Locate the cell with the specified text and output its [X, Y] center coordinate. 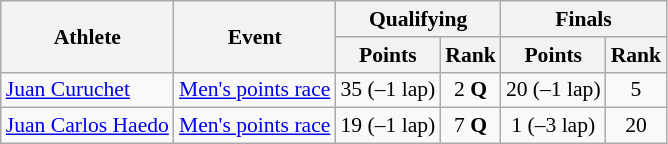
Juan Curuchet [88, 90]
19 (–1 lap) [388, 126]
Juan Carlos Haedo [88, 126]
Athlete [88, 36]
5 [636, 90]
35 (–1 lap) [388, 90]
2 Q [470, 90]
Qualifying [418, 19]
1 (–3 lap) [554, 126]
7 Q [470, 126]
20 (–1 lap) [554, 90]
20 [636, 126]
Finals [584, 19]
Event [254, 36]
